Return [X, Y] of the center of cell containing provided text 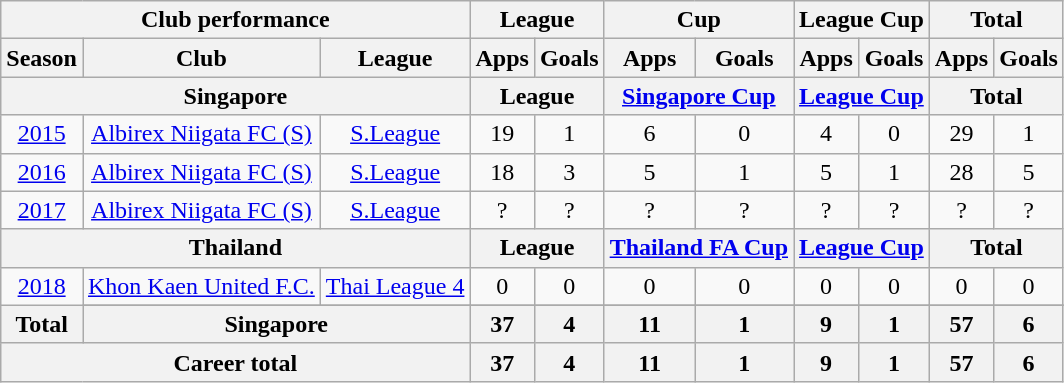
Season [42, 58]
Cup [698, 20]
Thai League 4 [395, 286]
19 [502, 134]
Khon Kaen United F.C. [201, 286]
Singapore Cup [698, 96]
Thailand FA Cup [698, 248]
2016 [42, 172]
Club [201, 58]
29 [961, 134]
2018 [42, 286]
2017 [42, 210]
28 [961, 172]
3 [569, 172]
18 [502, 172]
Club performance [236, 20]
Career total [236, 362]
Thailand [236, 248]
2015 [42, 134]
